Provide the (x, y) coordinate of the cell's center where the given text is located.  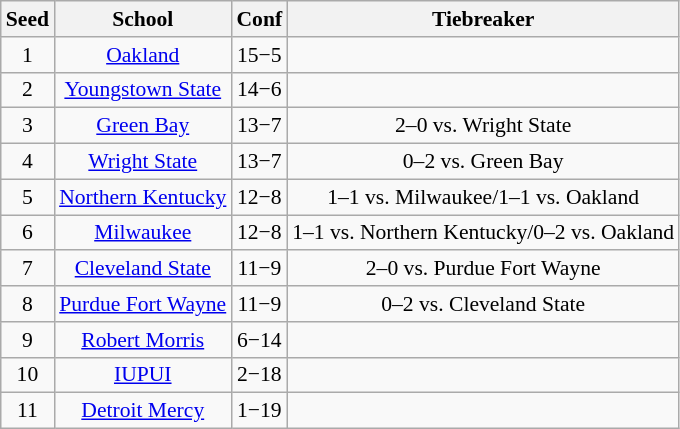
14−6 (259, 90)
Detroit Mercy (142, 411)
7 (28, 269)
2–0 vs. Wright State (483, 126)
1−19 (259, 411)
2–0 vs. Purdue Fort Wayne (483, 269)
0–2 vs. Cleveland State (483, 304)
Wright State (142, 162)
1–1 vs. Northern Kentucky/0–2 vs. Oakland (483, 233)
Milwaukee (142, 233)
4 (28, 162)
Robert Morris (142, 340)
Seed (28, 19)
Northern Kentucky (142, 197)
Conf (259, 19)
8 (28, 304)
9 (28, 340)
2−18 (259, 375)
Oakland (142, 55)
1–1 vs. Milwaukee/1–1 vs. Oakland (483, 197)
11 (28, 411)
Tiebreaker (483, 19)
Green Bay (142, 126)
2 (28, 90)
10 (28, 375)
3 (28, 126)
6 (28, 233)
5 (28, 197)
School (142, 19)
15−5 (259, 55)
Cleveland State (142, 269)
0–2 vs. Green Bay (483, 162)
IUPUI (142, 375)
1 (28, 55)
6−14 (259, 340)
Purdue Fort Wayne (142, 304)
Youngstown State (142, 90)
